Search for the cell housing the specified text and yield its [X, Y] center coordinate. 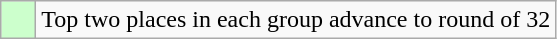
Top two places in each group advance to round of 32 [296, 20]
